Pinpoint the cell where the given text exists, returning its [x, y] midpoint coordinate. 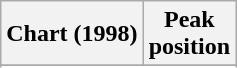
Peakposition [189, 34]
Chart (1998) [72, 34]
